From the cell containing the given text, extract its center point as (x, y) coordinate. 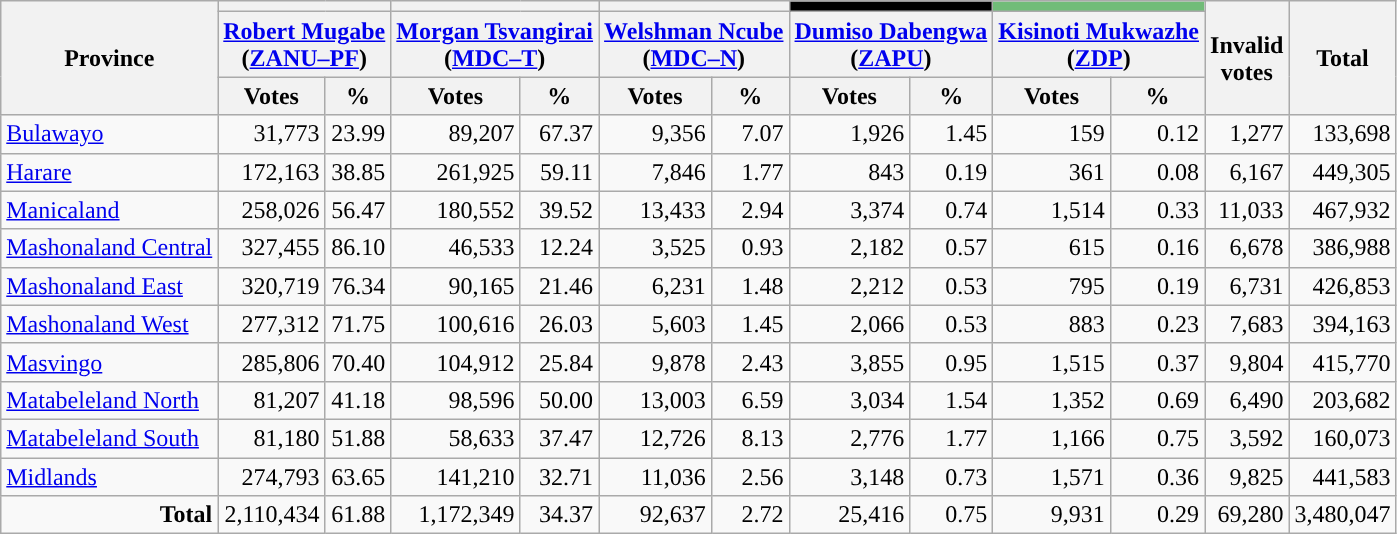
46,533 (456, 248)
6,490 (1247, 400)
394,163 (1342, 324)
56.47 (358, 210)
Harare (110, 172)
180,552 (456, 210)
41.18 (358, 400)
Dumiso Dabengwa(ZAPU) (891, 44)
261,925 (456, 172)
9,825 (1247, 477)
2.56 (750, 477)
51.88 (358, 438)
3,034 (850, 400)
37.47 (560, 438)
9,931 (1052, 515)
6,231 (656, 286)
3,525 (656, 248)
883 (1052, 324)
Matabeleland North (110, 400)
1.54 (952, 400)
63.65 (358, 477)
0.93 (750, 248)
467,932 (1342, 210)
Welshman Ncube(MDC–N) (694, 44)
3,480,047 (1342, 515)
3,148 (850, 477)
21.46 (560, 286)
Mashonaland East (110, 286)
0.57 (952, 248)
Matabeleland South (110, 438)
5,603 (656, 324)
1,277 (1247, 134)
9,804 (1247, 362)
0.08 (1157, 172)
449,305 (1342, 172)
0.73 (952, 477)
415,770 (1342, 362)
90,165 (456, 286)
104,912 (456, 362)
70.40 (358, 362)
3,374 (850, 210)
285,806 (272, 362)
0.95 (952, 362)
6,678 (1247, 248)
59.11 (560, 172)
795 (1052, 286)
11,033 (1247, 210)
31,773 (272, 134)
81,180 (272, 438)
0.29 (1157, 515)
2,182 (850, 248)
1,166 (1052, 438)
2.94 (750, 210)
58,633 (456, 438)
1,571 (1052, 477)
100,616 (456, 324)
12.24 (560, 248)
26.03 (560, 324)
2,110,434 (272, 515)
8.13 (750, 438)
1,172,349 (456, 515)
7.07 (750, 134)
Province (110, 58)
160,073 (1342, 438)
Midlands (110, 477)
9,878 (656, 362)
2.72 (750, 515)
38.85 (358, 172)
159 (1052, 134)
Manicaland (110, 210)
277,312 (272, 324)
11,036 (656, 477)
386,988 (1342, 248)
1,514 (1052, 210)
1,515 (1052, 362)
327,455 (272, 248)
Mashonaland Central (110, 248)
615 (1052, 248)
50.00 (560, 400)
Invalidvotes (1247, 58)
67.37 (560, 134)
0.12 (1157, 134)
2,212 (850, 286)
0.23 (1157, 324)
0.37 (1157, 362)
1,926 (850, 134)
0.74 (952, 210)
2,066 (850, 324)
23.99 (358, 134)
86.10 (358, 248)
274,793 (272, 477)
71.75 (358, 324)
1,352 (1052, 400)
25,416 (850, 515)
843 (850, 172)
7,846 (656, 172)
133,698 (1342, 134)
89,207 (456, 134)
69,280 (1247, 515)
61.88 (358, 515)
Bulawayo (110, 134)
0.16 (1157, 248)
6,167 (1247, 172)
Robert Mugabe(ZANU–PF) (304, 44)
9,356 (656, 134)
92,637 (656, 515)
2,776 (850, 438)
34.37 (560, 515)
426,853 (1342, 286)
6.59 (750, 400)
141,210 (456, 477)
Mashonaland West (110, 324)
25.84 (560, 362)
3,592 (1247, 438)
172,163 (272, 172)
76.34 (358, 286)
203,682 (1342, 400)
0.33 (1157, 210)
258,026 (272, 210)
361 (1052, 172)
6,731 (1247, 286)
98,596 (456, 400)
2.43 (750, 362)
13,003 (656, 400)
12,726 (656, 438)
Kisinoti Mukwazhe(ZDP) (1099, 44)
0.69 (1157, 400)
32.71 (560, 477)
39.52 (560, 210)
81,207 (272, 400)
Morgan Tsvangirai(MDC–T) (495, 44)
320,719 (272, 286)
441,583 (1342, 477)
Masvingo (110, 362)
0.36 (1157, 477)
13,433 (656, 210)
7,683 (1247, 324)
1.48 (750, 286)
3,855 (850, 362)
